Pinpoint the cell where the given text exists, returning its [x, y] midpoint coordinate. 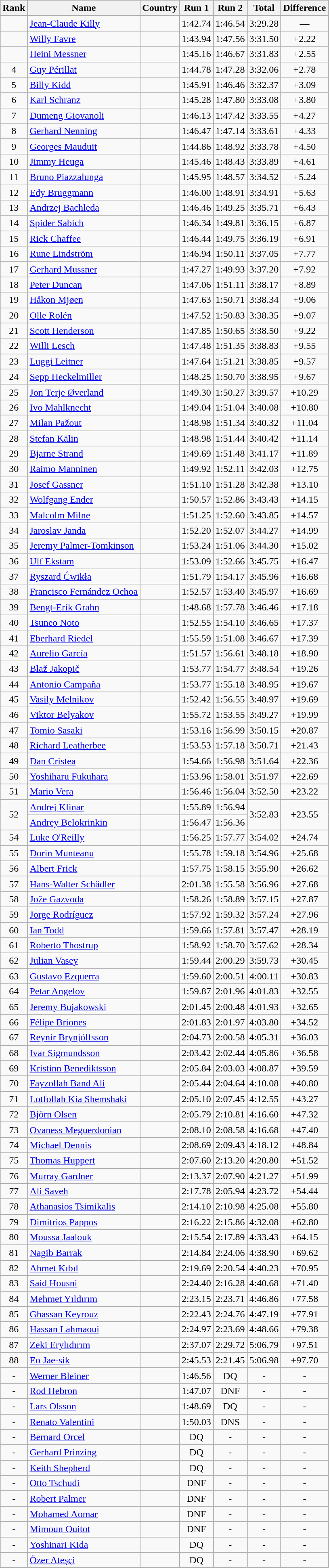
Andrey Belokrinkin [84, 822]
1:52.20 [197, 530]
Bernard Orcel [84, 1437]
1:48.25 [197, 377]
Murray Gardner [84, 1176]
2:00.48 [230, 1007]
1:51.06 [230, 546]
+28.34 [304, 945]
1:54.66 [197, 761]
Edy Bruggmann [84, 193]
2:07.60 [197, 1160]
+54.44 [304, 1191]
63 [14, 976]
19 [14, 300]
4:05.31 [264, 1038]
1:50.70 [230, 377]
4:48.66 [264, 1329]
3:34.91 [264, 193]
55 [14, 853]
Otto Tschudi [84, 1483]
2:20.54 [230, 1268]
Ovaness Meguerdonian [84, 1130]
Athanasios Tsimikalis [84, 1207]
3:59.73 [264, 961]
3:45.97 [264, 592]
Renato Valentini [84, 1421]
72 [14, 1114]
49 [14, 761]
+11.14 [304, 438]
Sepp Heckelmiller [84, 377]
23 [14, 361]
73 [14, 1130]
60 [14, 930]
4:25.08 [264, 1207]
2:02.44 [230, 1053]
Viktor Belyakov [84, 715]
1:51.79 [197, 576]
1:49.92 [197, 469]
1:45.28 [197, 100]
1:53.24 [197, 546]
Yoshinari Kida [84, 1545]
51 [14, 792]
85 [14, 1314]
25 [14, 392]
2:29.72 [230, 1345]
1:56.47 [197, 822]
+12.75 [304, 469]
1:59.66 [197, 930]
1:57.81 [230, 930]
4:00.11 [264, 976]
6 [14, 100]
3:31.50 [264, 39]
1:46.56 [197, 1375]
Dimitrios Pappos [84, 1222]
2:17.89 [230, 1237]
1:50.11 [230, 254]
1:51.11 [230, 285]
1:46.34 [197, 223]
+6.87 [304, 223]
+7.92 [304, 269]
3:32.37 [264, 85]
Gerhard Mussner [84, 269]
64 [14, 992]
1:54.77 [230, 669]
78 [14, 1207]
77 [14, 1191]
1:57.77 [230, 838]
3:40.08 [264, 407]
+4.50 [304, 146]
Gerhard Prinzing [84, 1453]
+47.32 [304, 1114]
3:37.20 [264, 269]
2:00.51 [230, 976]
38 [14, 592]
2:05.10 [197, 1099]
75 [14, 1160]
+7.77 [304, 254]
1:48.91 [230, 193]
4:20.80 [264, 1160]
2:24.40 [197, 1283]
Milan Pažout [84, 423]
3:57.62 [264, 945]
1:51.04 [230, 407]
Mario Vera [84, 792]
4:03.80 [264, 1022]
Run 2 [230, 8]
4:01.93 [264, 1007]
1:49.25 [230, 208]
+27.68 [304, 884]
71 [14, 1099]
1:51.48 [230, 454]
4:33.43 [264, 1237]
22 [14, 346]
Olle Rolén [84, 315]
1:56.46 [197, 792]
3:38.35 [264, 315]
Bengt-Erik Grahn [84, 607]
1:58.89 [230, 899]
35 [14, 546]
Luggi Leitner [84, 361]
Heini Messner [84, 54]
+69.62 [304, 1253]
3:33.78 [264, 146]
+28.19 [304, 930]
33 [14, 515]
1:53.96 [197, 776]
+64.15 [304, 1237]
41 [14, 638]
27 [14, 423]
61 [14, 945]
2:24.06 [230, 1253]
2:04.64 [230, 1084]
59 [14, 914]
65 [14, 1007]
+16.68 [304, 576]
45 [14, 700]
5:06.98 [264, 1360]
+2.55 [304, 54]
2:15.86 [230, 1222]
Blaž Jakopič [84, 669]
+4.33 [304, 131]
Werner Bleiner [84, 1375]
4:18.12 [264, 1145]
1:57.18 [230, 746]
+97.51 [304, 1345]
+4.61 [304, 161]
1:51.44 [230, 438]
1:50.57 [197, 500]
Lars Olsson [84, 1406]
+19.99 [304, 715]
+2.22 [304, 39]
14 [14, 223]
1:51.35 [230, 346]
1:51.57 [197, 653]
2:03.03 [230, 1068]
+32.55 [304, 992]
Difference [304, 8]
+40.80 [304, 1084]
39 [14, 607]
Jean-Claude Killy [84, 23]
21 [14, 331]
4:40.23 [264, 1268]
Jože Gazvoda [84, 899]
2:05.94 [230, 1191]
+97.70 [304, 1360]
3:38.83 [264, 346]
1:52.66 [230, 561]
2:08.69 [197, 1145]
3:35.71 [264, 208]
1:56.94 [230, 807]
1:58.01 [230, 776]
4:23.72 [264, 1191]
+34.52 [304, 1022]
3:48.97 [264, 700]
+3.80 [304, 100]
1:43.94 [197, 39]
36 [14, 561]
4:08.87 [264, 1068]
1:53.09 [197, 561]
+6.43 [304, 208]
Reynir Brynjólfsson [84, 1038]
Julian Vasey [84, 961]
2:07.45 [230, 1099]
1:52.11 [230, 469]
1:56.25 [197, 838]
Ulf Ekstam [84, 561]
4:05.86 [264, 1053]
Tsuneo Noto [84, 623]
2:17.78 [197, 1191]
1:58.26 [197, 899]
Ryszard Ćwikła [84, 576]
2:08.10 [197, 1130]
Lotfollah Kia Shemshaki [84, 1099]
Mimoun Ouitot [84, 1529]
Håkon Mjøen [84, 300]
1:54.17 [230, 576]
2:03.42 [197, 1053]
1:58.92 [197, 945]
1:50.27 [230, 392]
4:32.08 [264, 1222]
1:48.57 [230, 177]
1:54.10 [230, 623]
74 [14, 1145]
Guy Périllat [84, 69]
1:50.65 [230, 331]
3:50.71 [264, 746]
52 [14, 815]
+32.65 [304, 1007]
88 [14, 1360]
Antonio Campaña [84, 684]
+19.67 [304, 684]
1:51.21 [230, 361]
+14.99 [304, 530]
+5.63 [304, 193]
1:47.06 [197, 285]
+36.03 [304, 1038]
3:39.57 [264, 392]
12 [14, 193]
+77.91 [304, 1314]
+9.57 [304, 361]
1:48.68 [197, 607]
Dorin Munteanu [84, 853]
3:38.17 [264, 285]
3:36.19 [264, 239]
86 [14, 1329]
1:50.83 [230, 315]
2:16.28 [230, 1283]
2:14.10 [197, 1207]
3:33.89 [264, 161]
Michael Dennis [84, 1145]
1:52.57 [197, 592]
2:45.53 [197, 1360]
1:52.60 [230, 515]
3:45.96 [264, 576]
+5.24 [304, 177]
Andrej Klinar [84, 807]
2:37.07 [197, 1345]
+51.52 [304, 1160]
+22.36 [304, 761]
4:46.86 [264, 1299]
1:46.94 [197, 254]
Jimmy Heuga [84, 161]
1:51.25 [197, 515]
2:13.20 [230, 1160]
3:52.83 [264, 815]
37 [14, 576]
1:59.18 [230, 853]
1:58.15 [230, 868]
+9.55 [304, 346]
Jeremy Palmer-Tomkinson [84, 546]
1:47.48 [197, 346]
1:48.43 [230, 161]
57 [14, 884]
Spider Sabich [84, 223]
31 [14, 484]
1:56.55 [230, 700]
+30.45 [304, 961]
Vasily Melnikov [84, 700]
3:46.67 [264, 638]
Bjarne Strand [84, 454]
+15.02 [304, 546]
Ali Saveh [84, 1191]
3:42.38 [264, 484]
+43.27 [304, 1099]
1:57.78 [230, 607]
DNS [230, 1421]
82 [14, 1268]
3:43.43 [264, 500]
Country [160, 8]
+9.06 [304, 300]
4:38.90 [264, 1253]
Kristinn Benediktsson [84, 1068]
1:47.14 [230, 131]
1:55.18 [230, 684]
1:44.86 [197, 146]
4:10.08 [264, 1084]
Ivar Sigmundsson [84, 1053]
Nagib Barrak [84, 1253]
4:16.60 [264, 1114]
Dan Cristea [84, 761]
1:49.04 [197, 407]
+10.29 [304, 392]
1:52.07 [230, 530]
Total [264, 8]
1:51.10 [197, 484]
1:45.16 [197, 54]
+3.09 [304, 85]
+9.22 [304, 331]
Rick Chaffee [84, 239]
29 [14, 454]
69 [14, 1068]
1:55.58 [230, 884]
1:57.75 [197, 868]
2:01.83 [197, 1022]
1:59.87 [197, 992]
2:23.71 [230, 1299]
1:47.56 [230, 39]
1:47.28 [230, 69]
1:56.99 [230, 730]
Francisco Fernández Ochoa [84, 592]
+47.40 [304, 1130]
Rune Lindström [84, 254]
2:19.69 [197, 1268]
+9.67 [304, 377]
Billy Kidd [84, 85]
20 [14, 315]
3:44.27 [264, 530]
3:29.28 [264, 23]
Thomas Huppert [84, 1160]
1:51.34 [230, 423]
4:47.19 [264, 1314]
+70.95 [304, 1268]
2:01.97 [230, 1022]
2:23.69 [230, 1329]
2:21.45 [230, 1360]
Luke O'Reilly [84, 838]
+77.58 [304, 1299]
2:01.96 [230, 992]
3:43.85 [264, 515]
1:56.04 [230, 792]
47 [14, 730]
46 [14, 715]
2:01.38 [197, 884]
Aurelio García [84, 653]
+11.04 [304, 423]
3:45.75 [264, 561]
15 [14, 239]
Jeremy Bujakowski [84, 1007]
1:46.54 [230, 23]
11 [14, 177]
1:47.63 [197, 300]
1:56.36 [230, 822]
3:57.24 [264, 914]
+25.68 [304, 853]
2:00.58 [230, 1038]
68 [14, 1053]
+14.15 [304, 500]
1:57.92 [197, 914]
1:53.53 [197, 746]
Raimo Manninen [84, 469]
1:56.98 [230, 761]
Ghassan Keyrouz [84, 1314]
+30.83 [304, 976]
+10.80 [304, 407]
2:09.43 [230, 1145]
Run 1 [197, 8]
3:32.06 [264, 69]
Bruno Piazzalunga [84, 177]
1:47.52 [197, 315]
+17.37 [304, 623]
87 [14, 1345]
70 [14, 1084]
Dumeng Giovanoli [84, 115]
+18.90 [304, 653]
2:10.98 [230, 1207]
+14.57 [304, 515]
1:49.75 [230, 239]
2:24.76 [230, 1314]
1:50.03 [197, 1421]
13 [14, 208]
1:55.89 [197, 807]
Georges Mauduit [84, 146]
18 [14, 285]
4:21.27 [264, 1176]
3:38.85 [264, 361]
Yoshiharu Fukuhara [84, 776]
3:34.52 [264, 177]
+36.58 [304, 1053]
26 [14, 407]
2:01.45 [197, 1007]
Keith Shepherd [84, 1468]
1:51.08 [230, 638]
+11.89 [304, 454]
Scott Henderson [84, 331]
1:52.55 [197, 623]
3:38.50 [264, 331]
3:31.83 [264, 54]
+51.99 [304, 1176]
4:16.68 [264, 1130]
1:51.28 [230, 484]
3:41.17 [264, 454]
+26.62 [304, 868]
+8.89 [304, 285]
2:23.15 [197, 1299]
Petar Angelov [84, 992]
1:45.95 [197, 177]
Said Housni [84, 1283]
Karl Schranz [84, 100]
34 [14, 530]
3:48.54 [264, 669]
3:52.50 [264, 792]
7 [14, 115]
3:38.95 [264, 377]
2:05.44 [197, 1084]
2:15.54 [197, 1237]
1:52.86 [230, 500]
Mehmet Yıldırım [84, 1299]
1:47.64 [197, 361]
58 [14, 899]
+24.74 [304, 838]
+27.96 [304, 914]
28 [14, 438]
24 [14, 377]
1:49.30 [197, 392]
1:50.71 [230, 300]
3:40.42 [264, 438]
Roberto Thostrup [84, 945]
+19.69 [304, 700]
48 [14, 746]
3:54.96 [264, 853]
+22.69 [304, 776]
Robert Palmer [84, 1499]
1:55.78 [197, 853]
2:05.79 [197, 1114]
84 [14, 1299]
+23.55 [304, 815]
1:52.42 [197, 700]
Moussa Jaalouk [84, 1237]
43 [14, 669]
50 [14, 776]
32 [14, 500]
30 [14, 469]
4 [14, 69]
+20.87 [304, 730]
Willy Favre [84, 39]
Jon Terje Øverland [84, 392]
56 [14, 868]
54 [14, 838]
Gerhard Nenning [84, 131]
79 [14, 1222]
3:33.08 [264, 100]
2:04.73 [197, 1038]
Wolfgang Ender [84, 500]
Malcolm Milne [84, 515]
+79.38 [304, 1329]
+9.07 [304, 315]
+17.39 [304, 638]
Jaroslav Janda [84, 530]
10 [14, 161]
1:58.70 [230, 945]
9 [14, 146]
Jorge Rodríguez [84, 914]
3:49.27 [264, 715]
40 [14, 623]
1:45.46 [197, 161]
Eberhard Riedel [84, 638]
Rod Hebron [84, 1391]
Richard Leatherbee [84, 746]
3:51.64 [264, 761]
Zeki Erylıdırım [84, 1345]
1:49.69 [197, 454]
+62.80 [304, 1222]
Fayzollah Band Ali [84, 1084]
3:37.05 [264, 254]
3:48.18 [264, 653]
+27.87 [304, 899]
1:47.07 [197, 1391]
4:40.68 [264, 1283]
+55.80 [304, 1207]
5:06.79 [264, 1345]
2:07.90 [230, 1176]
Josef Gassner [84, 484]
3:55.90 [264, 868]
— [304, 23]
+48.84 [304, 1145]
+71.40 [304, 1283]
1:53.40 [230, 592]
1:45.91 [197, 85]
3:54.02 [264, 838]
1:48.69 [197, 1406]
2:10.81 [230, 1114]
1:59.32 [230, 914]
4:12.55 [264, 1099]
16 [14, 254]
2:08.58 [230, 1130]
+21.43 [304, 746]
62 [14, 961]
3:33.61 [264, 131]
1:55.59 [197, 638]
3:33.55 [264, 115]
Ivo Mahlknecht [84, 407]
1:47.42 [230, 115]
3:36.15 [264, 223]
Mohamed Aomar [84, 1514]
1:47.85 [197, 331]
Björn Olsen [84, 1114]
3:57.47 [264, 930]
3:42.03 [264, 469]
Özer Ateşçi [84, 1560]
2:16.22 [197, 1222]
+19.26 [304, 669]
81 [14, 1253]
+16.47 [304, 561]
1:53.16 [197, 730]
2:05.84 [197, 1068]
1:48.92 [230, 146]
3:48.95 [264, 684]
Stefan Kälin [84, 438]
+13.10 [304, 484]
1:59.60 [197, 976]
+23.22 [304, 792]
Eo Jae-sik [84, 1360]
3:40.32 [264, 423]
+6.91 [304, 239]
17 [14, 269]
3:51.97 [264, 776]
1:47.27 [197, 269]
Hassan Lahmaoui [84, 1329]
3:57.15 [264, 899]
1:42.74 [197, 23]
76 [14, 1176]
2:13.37 [197, 1176]
+2.78 [304, 69]
Albert Frick [84, 868]
3:50.15 [264, 730]
44 [14, 684]
1:49.81 [230, 223]
Name [84, 8]
Hans-Walter Schädler [84, 884]
1:46.00 [197, 193]
Rank [14, 8]
Gustavo Ezquerra [84, 976]
2:00.29 [230, 961]
8 [14, 131]
2:14.84 [197, 1253]
1:46.67 [230, 54]
42 [14, 653]
+4.27 [304, 115]
1:55.72 [197, 715]
1:56.61 [230, 653]
1:47.80 [230, 100]
80 [14, 1237]
Ian Todd [84, 930]
5 [14, 85]
1:46.44 [197, 239]
Ahmet Kıbıl [84, 1268]
1:49.93 [230, 269]
Willi Lesch [84, 346]
3:46.46 [264, 607]
3:46.65 [264, 623]
Félipe Briones [84, 1022]
2:22.43 [197, 1314]
+16.69 [304, 592]
+39.59 [304, 1068]
1:44.78 [197, 69]
3:56.96 [264, 884]
3:38.34 [264, 300]
1:46.47 [197, 131]
1:53.55 [230, 715]
4:01.83 [264, 992]
+17.18 [304, 607]
67 [14, 1038]
Tomio Sasaki [84, 730]
2:24.97 [197, 1329]
3:44.30 [264, 546]
1:46.13 [197, 115]
66 [14, 1022]
Andrzej Bachleda [84, 208]
83 [14, 1283]
Peter Duncan [84, 285]
1:59.44 [197, 961]
